Capture the cell that displays the provided text and extract its (X, Y) central coordinate. 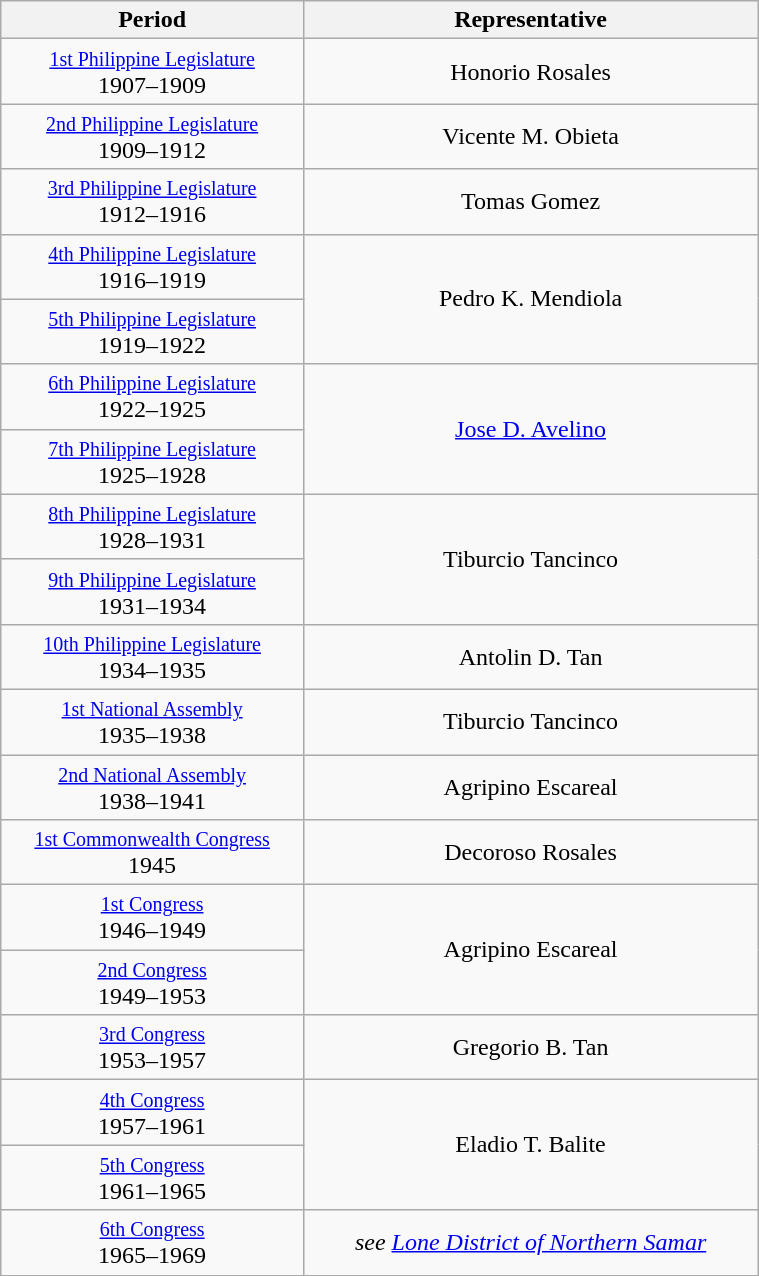
7th Philippine Legislature1925–1928 (152, 462)
Representative (530, 20)
6th Congress1965–1969 (152, 1242)
Vicente M. Obieta (530, 136)
2nd Congress1949–1953 (152, 982)
Eladio T. Balite (530, 1145)
3rd Congress1953–1957 (152, 1048)
9th Philippine Legislature1931–1934 (152, 592)
1st Commonwealth Congress1945 (152, 852)
10th Philippine Legislature1934–1935 (152, 656)
2nd Philippine Legislature1909–1912 (152, 136)
Jose D. Avelino (530, 429)
8th Philippine Legislature1928–1931 (152, 526)
6th Philippine Legislature1922–1925 (152, 396)
see Lone District of Northern Samar (530, 1242)
Pedro K. Mendiola (530, 299)
Tomas Gomez (530, 202)
4th Philippine Legislature1916–1919 (152, 266)
Honorio Rosales (530, 72)
3rd Philippine Legislature1912–1916 (152, 202)
5th Congress1961–1965 (152, 1178)
Decoroso Rosales (530, 852)
Gregorio B. Tan (530, 1048)
Antolin D. Tan (530, 656)
4th Congress1957–1961 (152, 1112)
1st National Assembly1935–1938 (152, 722)
Period (152, 20)
1st Congress1946–1949 (152, 918)
2nd National Assembly1938–1941 (152, 786)
1st Philippine Legislature1907–1909 (152, 72)
5th Philippine Legislature1919–1922 (152, 332)
